For the text-containing cell, return its midpoint in [x, y] coordinate format. 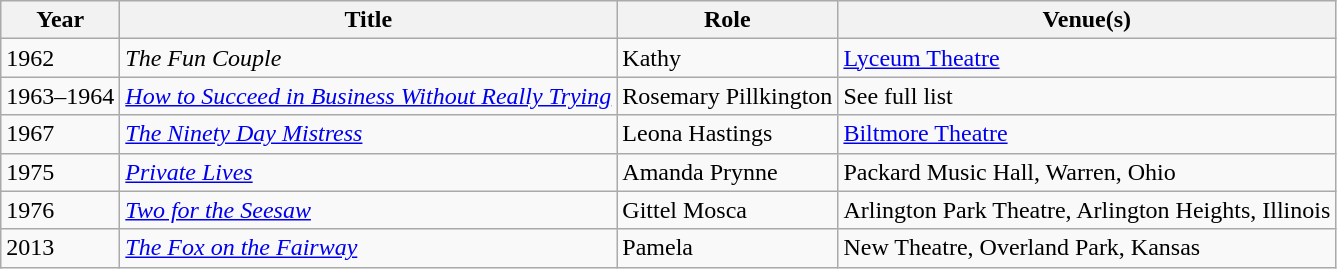
Year [60, 20]
See full list [1087, 96]
1975 [60, 172]
Lyceum Theatre [1087, 58]
1963–1964 [60, 96]
Leona Hastings [728, 134]
Role [728, 20]
Rosemary Pillkington [728, 96]
Arlington Park Theatre, Arlington Heights, Illinois [1087, 210]
Biltmore Theatre [1087, 134]
Packard Music Hall, Warren, Ohio [1087, 172]
1976 [60, 210]
2013 [60, 248]
Venue(s) [1087, 20]
Private Lives [368, 172]
Amanda Prynne [728, 172]
The Fox on the Fairway [368, 248]
How to Succeed in Business Without Really Trying [368, 96]
The Fun Couple [368, 58]
Title [368, 20]
1962 [60, 58]
New Theatre, Overland Park, Kansas [1087, 248]
Gittel Mosca [728, 210]
1967 [60, 134]
The Ninety Day Mistress [368, 134]
Pamela [728, 248]
Two for the Seesaw [368, 210]
Kathy [728, 58]
